Provide the [x, y] coordinate of the cell's center where the given text is located.  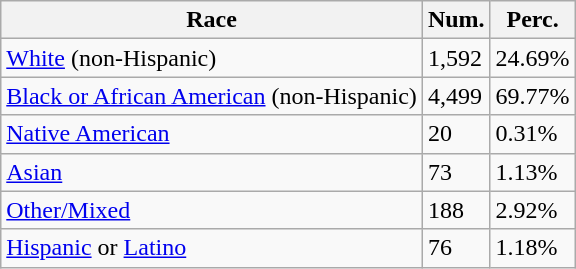
188 [456, 210]
Asian [212, 172]
Native American [212, 134]
Perc. [532, 20]
76 [456, 248]
73 [456, 172]
0.31% [532, 134]
Hispanic or Latino [212, 248]
White (non-Hispanic) [212, 58]
1.13% [532, 172]
Other/Mixed [212, 210]
24.69% [532, 58]
Num. [456, 20]
20 [456, 134]
69.77% [532, 96]
Black or African American (non-Hispanic) [212, 96]
1,592 [456, 58]
4,499 [456, 96]
2.92% [532, 210]
1.18% [532, 248]
Race [212, 20]
